Extract the (X, Y) coordinate from the center of the cell holding the provided text.  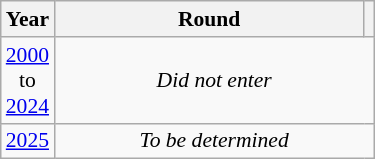
2000to2024 (28, 80)
To be determined (214, 141)
Did not enter (214, 80)
Round (209, 19)
2025 (28, 141)
Year (28, 19)
